Find where the given text appears and provide that cell's center as [x, y] coordinate. 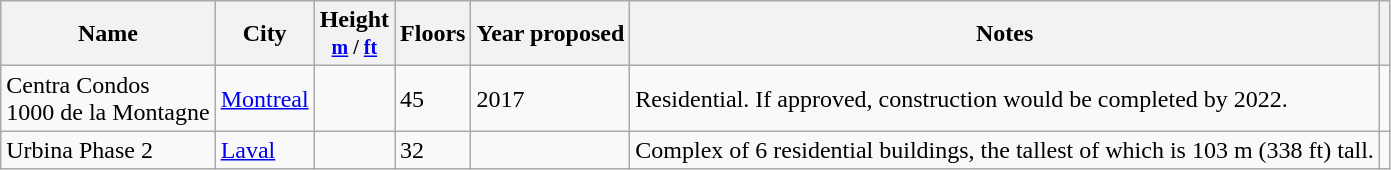
Floors [433, 34]
Heightm / ft [354, 34]
Urbina Phase 2 [108, 150]
45 [433, 98]
Name [108, 34]
Notes [1005, 34]
Centra Condos1000 de la Montagne [108, 98]
City [264, 34]
32 [433, 150]
Residential. If approved, construction would be completed by 2022. [1005, 98]
Complex of 6 residential buildings, the tallest of which is 103 m (338 ft) tall. [1005, 150]
Year proposed [550, 34]
Montreal [264, 98]
Laval [264, 150]
2017 [550, 98]
